Locate the cell with the specified text and output its [x, y] center coordinate. 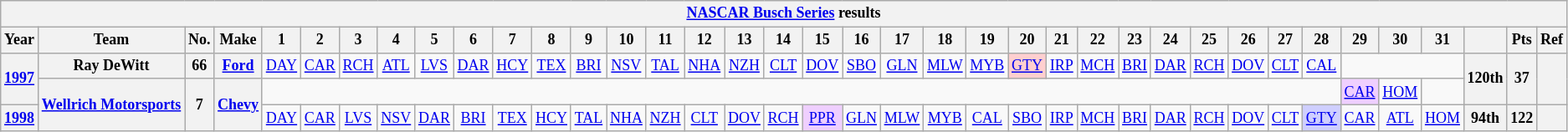
1998 [20, 117]
20 [1027, 40]
66 [199, 65]
27 [1285, 40]
PPR [822, 117]
Pts [1522, 40]
Make [238, 40]
Year [20, 40]
120th [1485, 79]
22 [1098, 40]
28 [1321, 40]
4 [397, 40]
31 [1442, 40]
122 [1522, 117]
6 [474, 40]
5 [435, 40]
15 [822, 40]
94th [1485, 117]
11 [665, 40]
3 [358, 40]
1 [281, 40]
17 [902, 40]
Ref [1552, 40]
12 [705, 40]
Ray DeWitt [110, 65]
25 [1209, 40]
26 [1248, 40]
13 [745, 40]
37 [1522, 79]
18 [945, 40]
23 [1135, 40]
Team [110, 40]
NASCAR Busch Series results [784, 13]
8 [552, 40]
21 [1061, 40]
9 [588, 40]
Wellrich Motorsports [110, 104]
No. [199, 40]
30 [1401, 40]
24 [1170, 40]
16 [862, 40]
Chevy [238, 104]
Ford [238, 65]
1997 [20, 79]
14 [783, 40]
29 [1360, 40]
2 [320, 40]
19 [987, 40]
10 [627, 40]
